For the text-containing cell, return its midpoint in [x, y] coordinate format. 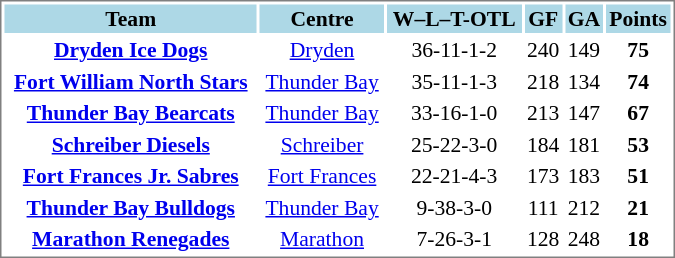
74 [638, 82]
Points [638, 18]
Fort Frances Jr. Sabres [130, 176]
53 [638, 144]
Thunder Bay Bearcats [130, 113]
22-21-4-3 [454, 176]
Thunder Bay Bulldogs [130, 208]
128 [543, 239]
212 [584, 208]
18 [638, 239]
GA [584, 18]
Dryden Ice Dogs [130, 50]
33-16-1-0 [454, 113]
134 [584, 82]
111 [543, 208]
248 [584, 239]
GF [543, 18]
181 [584, 144]
67 [638, 113]
149 [584, 50]
Marathon [322, 239]
184 [543, 144]
Marathon Renegades [130, 239]
51 [638, 176]
Team [130, 18]
36-11-1-2 [454, 50]
Schreiber Diesels [130, 144]
75 [638, 50]
21 [638, 208]
Dryden [322, 50]
7-26-3-1 [454, 239]
183 [584, 176]
Centre [322, 18]
240 [543, 50]
213 [543, 113]
173 [543, 176]
25-22-3-0 [454, 144]
Schreiber [322, 144]
218 [543, 82]
35-11-1-3 [454, 82]
Fort William North Stars [130, 82]
W–L–T-OTL [454, 18]
147 [584, 113]
Fort Frances [322, 176]
9-38-3-0 [454, 208]
